Locate the cell with the specified text and output its [x, y] center coordinate. 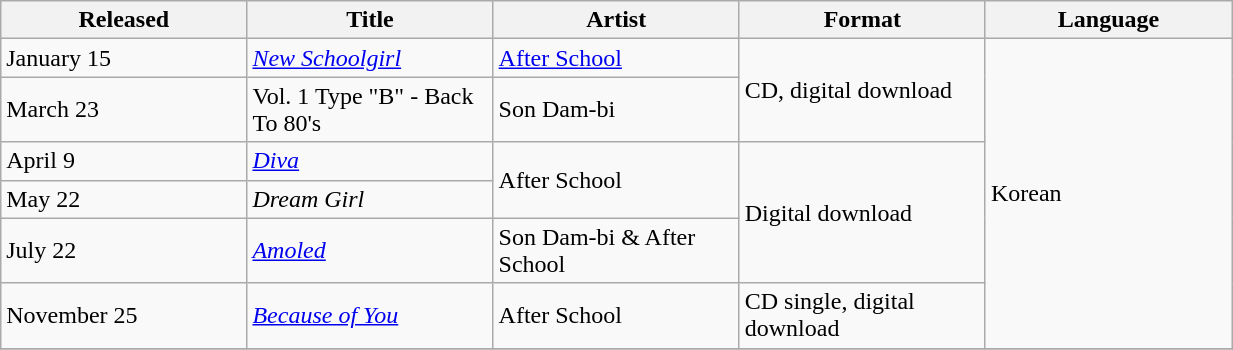
Released [124, 20]
Language [1108, 20]
April 9 [124, 161]
Son Dam-bi & After School [616, 250]
July 22 [124, 250]
CD, digital download [862, 90]
Title [370, 20]
Son Dam-bi [616, 110]
Format [862, 20]
January 15 [124, 58]
November 25 [124, 316]
CD single, digital download [862, 316]
Diva [370, 161]
Vol. 1 Type "B" - Back To 80's [370, 110]
May 22 [124, 199]
Amoled [370, 250]
New Schoolgirl [370, 58]
Because of You [370, 316]
March 23 [124, 110]
Korean [1108, 194]
Digital download [862, 212]
Dream Girl [370, 199]
Artist [616, 20]
